Output the [X, Y] coordinate of the center of the cell containing the given text.  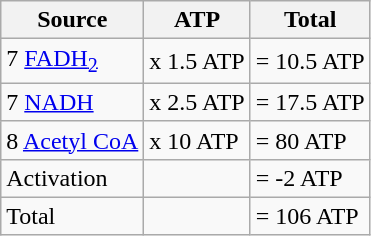
x 1.5 ATP [197, 61]
8 Acetyl CoA [72, 140]
7 FADH2 [72, 61]
ATP [197, 20]
x 2.5 ATP [197, 102]
x 10 ATP [197, 140]
Activation [72, 178]
= 10.5 ATP [310, 61]
= 106 ATP [310, 216]
= 80 ATP [310, 140]
7 NADH [72, 102]
= 17.5 ATP [310, 102]
Source [72, 20]
= -2 ATP [310, 178]
